Extract the [X, Y] coordinate from the center of the cell holding the provided text.  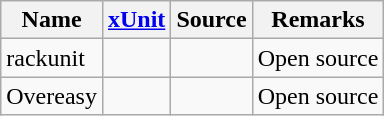
Name [52, 20]
rackunit [52, 58]
Overeasy [52, 96]
Source [212, 20]
xUnit [136, 20]
Remarks [318, 20]
